Pinpoint the cell where the given text exists, returning its (x, y) midpoint coordinate. 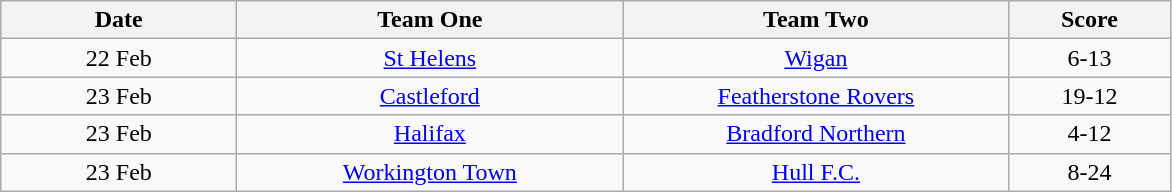
4-12 (1090, 134)
Team One (430, 20)
6-13 (1090, 58)
Bradford Northern (816, 134)
Score (1090, 20)
8-24 (1090, 172)
Castleford (430, 96)
22 Feb (119, 58)
Halifax (430, 134)
Date (119, 20)
Workington Town (430, 172)
Featherstone Rovers (816, 96)
19-12 (1090, 96)
Team Two (816, 20)
St Helens (430, 58)
Wigan (816, 58)
Hull F.C. (816, 172)
